Scan for the cell matching the given text and deliver its (X, Y) coordinate at center. 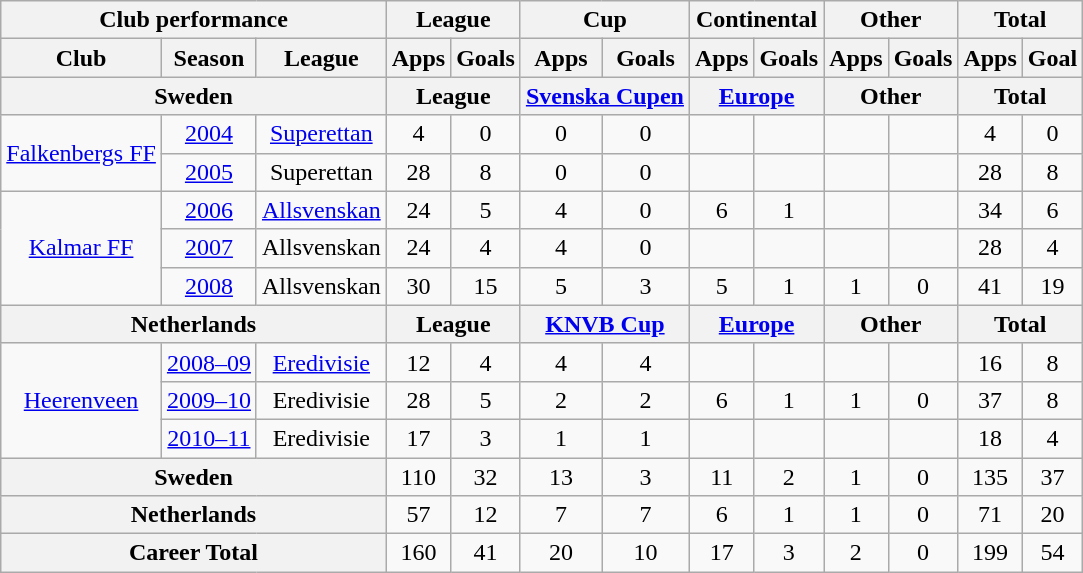
Club performance (194, 20)
Kalmar FF (82, 248)
10 (646, 553)
110 (418, 477)
32 (486, 477)
2009–10 (208, 400)
Cup (604, 20)
30 (418, 286)
2004 (208, 134)
71 (990, 515)
Svenska Cupen (604, 96)
18 (990, 438)
2008 (208, 286)
2006 (208, 210)
135 (990, 477)
2010–11 (208, 438)
Career Total (194, 553)
57 (418, 515)
13 (560, 477)
2007 (208, 248)
199 (990, 553)
Goal (1052, 58)
Season (208, 58)
34 (990, 210)
Continental (756, 20)
Club (82, 58)
11 (721, 477)
160 (418, 553)
54 (1052, 553)
Heerenveen (82, 400)
2005 (208, 172)
16 (990, 362)
2008–09 (208, 362)
15 (486, 286)
Falkenbergs FF (82, 153)
KNVB Cup (604, 324)
19 (1052, 286)
